From the cell containing the given text, extract its center point as [x, y] coordinate. 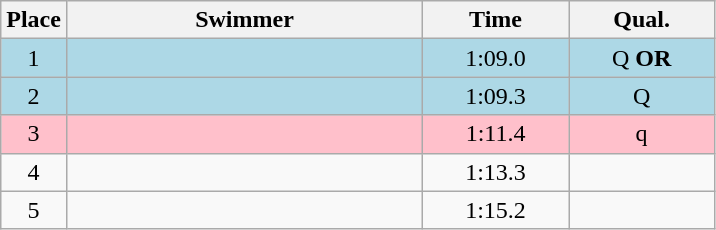
4 [34, 172]
1:11.4 [496, 134]
1 [34, 58]
5 [34, 210]
Time [496, 20]
Qual. [642, 20]
3 [34, 134]
1:09.3 [496, 96]
q [642, 134]
1:09.0 [496, 58]
Place [34, 20]
Q [642, 96]
2 [34, 96]
Q OR [642, 58]
Swimmer [244, 20]
1:15.2 [496, 210]
1:13.3 [496, 172]
